Locate the cell with the specified text and output its [x, y] center coordinate. 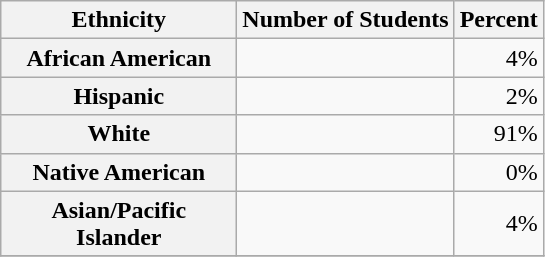
Ethnicity [119, 20]
Asian/Pacific Islander [119, 224]
White [119, 134]
Native American [119, 172]
2% [498, 96]
0% [498, 172]
Number of Students [346, 20]
African American [119, 58]
91% [498, 134]
Percent [498, 20]
Hispanic [119, 96]
